Provide the (x, y) coordinate of the cell's center where the given text is located.  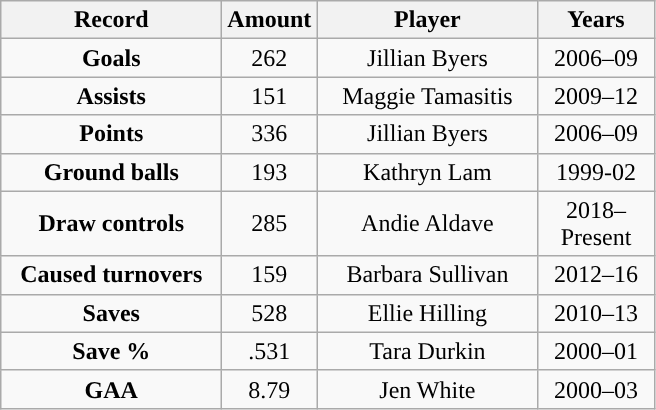
193 (270, 172)
Player (428, 20)
Maggie Tamasitis (428, 96)
151 (270, 96)
Years (596, 20)
2009–12 (596, 96)
Kathryn Lam (428, 172)
Assists (112, 96)
159 (270, 275)
Goals (112, 58)
528 (270, 313)
1999-02 (596, 172)
Tara Durkin (428, 351)
Barbara Sullivan (428, 275)
.531 (270, 351)
2018–Present (596, 224)
336 (270, 134)
Caused turnovers (112, 275)
2000–01 (596, 351)
Saves (112, 313)
Points (112, 134)
GAA (112, 389)
Andie Aldave (428, 224)
Draw controls (112, 224)
262 (270, 58)
Save % (112, 351)
2010–13 (596, 313)
Ground balls (112, 172)
Ellie Hilling (428, 313)
8.79 (270, 389)
Jen White (428, 389)
2012–16 (596, 275)
Record (112, 20)
2000–03 (596, 389)
285 (270, 224)
Amount (270, 20)
